For the text-containing cell, return its midpoint in (x, y) coordinate format. 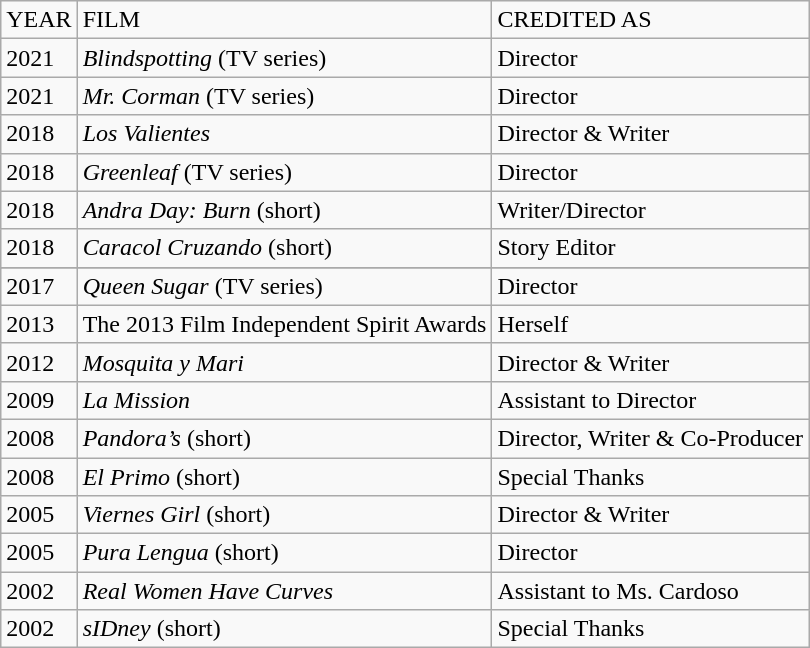
2012 (39, 362)
Blindspotting (TV series) (284, 58)
Viernes Girl (short) (284, 515)
Mosquita y Mari (284, 362)
Real Women Have Curves (284, 591)
2017 (39, 286)
2009 (39, 400)
Caracol Cruzando (short) (284, 248)
YEAR (39, 20)
Los Valientes (284, 134)
El Primo (short) (284, 477)
La Mission (284, 400)
Story Editor (650, 248)
Greenleaf (TV series) (284, 172)
Assistant to Director (650, 400)
Herself (650, 324)
The 2013 Film Independent Spirit Awards (284, 324)
CREDITED AS (650, 20)
Pura Lengua (short) (284, 553)
Andra Day: Burn (short) (284, 210)
Director, Writer & Co-Producer (650, 438)
2013 (39, 324)
Mr. Corman (TV series) (284, 96)
FILM (284, 20)
Writer/Director (650, 210)
Assistant to Ms. Cardoso (650, 591)
Queen Sugar (TV series) (284, 286)
Pandora’s (short) (284, 438)
sIDney (short) (284, 629)
